Return [x, y] of the center of cell containing provided text 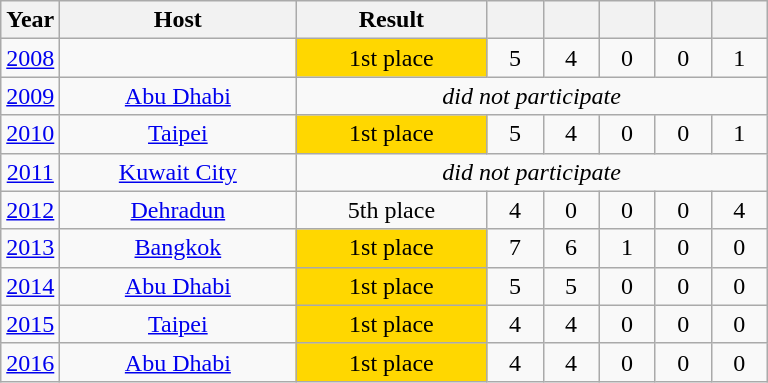
Dehradun [178, 210]
Bangkok [178, 248]
2015 [30, 324]
Kuwait City [178, 172]
2013 [30, 248]
7 [515, 248]
2008 [30, 58]
2009 [30, 96]
5th place [392, 210]
Result [392, 20]
6 [571, 248]
2016 [30, 362]
Year [30, 20]
2010 [30, 134]
Host [178, 20]
2011 [30, 172]
2014 [30, 286]
2012 [30, 210]
